Return the (X, Y) coordinate for the center point of the cell that contains the specified text.  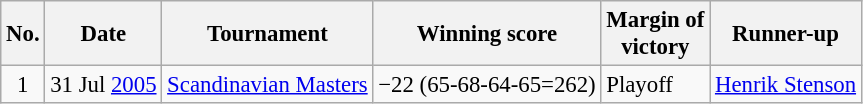
Winning score (487, 34)
Henrik Stenson (786, 85)
Runner-up (786, 34)
No. (23, 34)
1 (23, 85)
31 Jul 2005 (104, 85)
Margin ofvictory (656, 34)
Playoff (656, 85)
−22 (65-68-64-65=262) (487, 85)
Date (104, 34)
Scandinavian Masters (268, 85)
Tournament (268, 34)
